Identify which cell holds the provided text, then report its [X, Y] central coordinate. 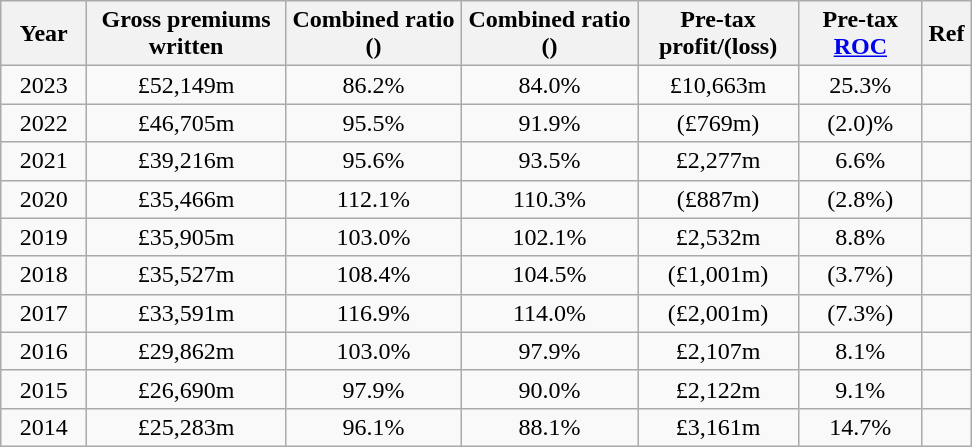
90.0% [549, 389]
£29,862m [186, 351]
88.1% [549, 427]
2018 [44, 275]
96.1% [373, 427]
(£1,001m) [718, 275]
2023 [44, 85]
£35,466m [186, 199]
14.7% [861, 427]
£10,663m [718, 85]
(£769m) [718, 123]
£2,532m [718, 237]
25.3% [861, 85]
Gross premiums written [186, 34]
£2,107m [718, 351]
86.2% [373, 85]
(7.3%) [861, 313]
2017 [44, 313]
£2,277m [718, 161]
112.1% [373, 199]
2015 [44, 389]
2019 [44, 237]
6.6% [861, 161]
(2.8%) [861, 199]
£52,149m [186, 85]
93.5% [549, 161]
114.0% [549, 313]
£33,591m [186, 313]
91.9% [549, 123]
95.5% [373, 123]
£26,690m [186, 389]
£25,283m [186, 427]
£2,122m [718, 389]
9.1% [861, 389]
(3.7%) [861, 275]
104.5% [549, 275]
2014 [44, 427]
84.0% [549, 85]
2020 [44, 199]
95.6% [373, 161]
Pre-tax profit/(loss) [718, 34]
Pre-tax ROC [861, 34]
(£2,001m) [718, 313]
2022 [44, 123]
£3,161m [718, 427]
(2.0)% [861, 123]
£35,527m [186, 275]
£39,216m [186, 161]
2016 [44, 351]
8.1% [861, 351]
2021 [44, 161]
(£887m) [718, 199]
108.4% [373, 275]
Year [44, 34]
116.9% [373, 313]
8.8% [861, 237]
£35,905m [186, 237]
110.3% [549, 199]
£46,705m [186, 123]
102.1% [549, 237]
Ref [946, 34]
